Capture the cell that displays the provided text and extract its [X, Y] central coordinate. 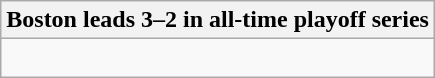
Boston leads 3–2 in all-time playoff series [218, 20]
